Locate the cell with the specified text and output its (x, y) center coordinate. 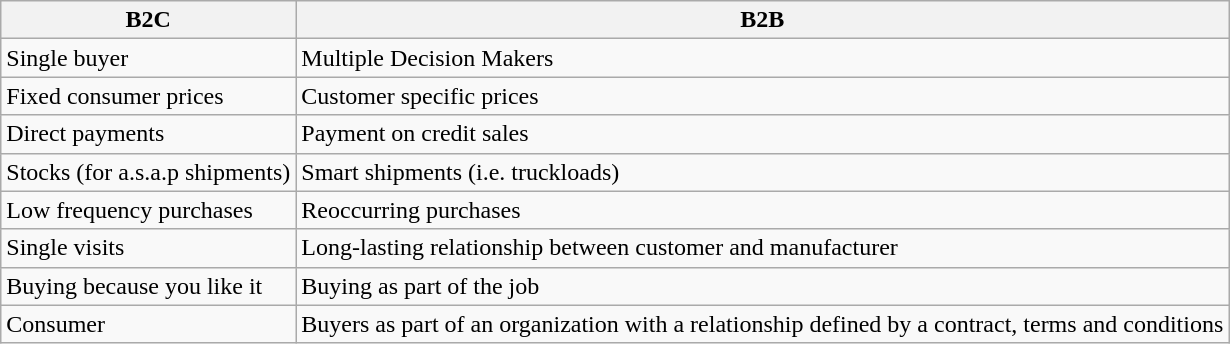
Buying because you like it (148, 286)
Reoccurring purchases (762, 210)
Consumer (148, 324)
Customer specific prices (762, 96)
Direct payments (148, 134)
Smart shipments (i.e. truckloads) (762, 172)
Single visits (148, 248)
Payment on credit sales (762, 134)
B2C (148, 20)
Fixed consumer prices (148, 96)
Single buyer (148, 58)
Low frequency purchases (148, 210)
B2B (762, 20)
Buyers as part of an organization with a relationship defined by a contract, terms and conditions (762, 324)
Multiple Decision Makers (762, 58)
Long-lasting relationship between customer and manufacturer (762, 248)
Stocks (for a.s.a.p shipments) (148, 172)
Buying as part of the job (762, 286)
